Search for the cell housing the specified text and yield its (x, y) center coordinate. 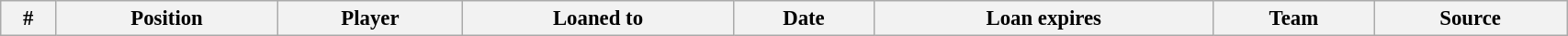
Loaned to (597, 18)
Loan expires (1043, 18)
Date (805, 18)
Team (1293, 18)
Player (371, 18)
Source (1471, 18)
Position (166, 18)
# (28, 18)
